For the text-containing cell, return its midpoint in [x, y] coordinate format. 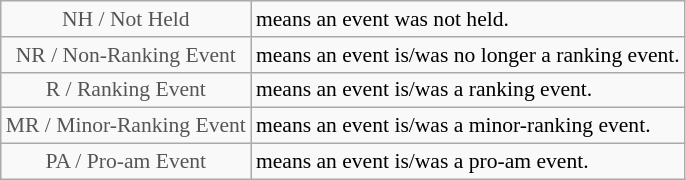
NH / Not Held [126, 19]
means an event is/was a pro-am event. [468, 162]
means an event is/was a ranking event. [468, 90]
means an event is/was a minor-ranking event. [468, 126]
R / Ranking Event [126, 90]
NR / Non-Ranking Event [126, 55]
MR / Minor-Ranking Event [126, 126]
means an event was not held. [468, 19]
PA / Pro-am Event [126, 162]
means an event is/was no longer a ranking event. [468, 55]
